Identify which cell holds the provided text, then report its (X, Y) central coordinate. 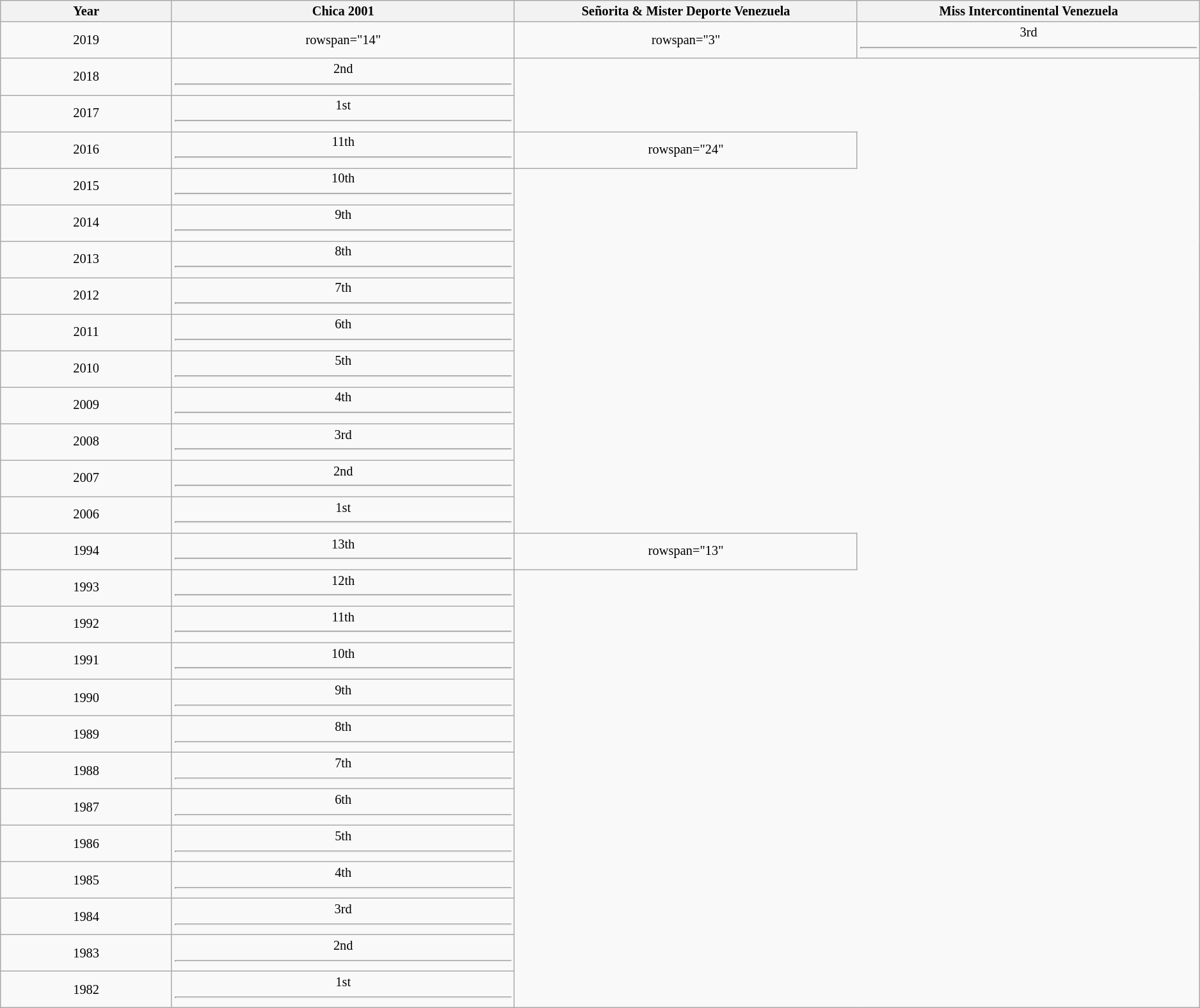
1984 (86, 916)
2017 (86, 113)
rowspan="3" (686, 40)
1985 (86, 879)
2010 (86, 369)
Year (86, 11)
1993 (86, 588)
Señorita & Mister Deporte Venezuela (686, 11)
12th (343, 588)
2012 (86, 296)
Miss Intercontinental Venezuela (1028, 11)
2007 (86, 479)
1987 (86, 806)
2016 (86, 150)
1992 (86, 625)
2014 (86, 223)
2011 (86, 332)
2009 (86, 404)
1994 (86, 552)
2018 (86, 77)
rowspan="13" (686, 552)
1989 (86, 733)
13th (343, 552)
2015 (86, 186)
Chica 2001 (343, 11)
1991 (86, 660)
2006 (86, 515)
rowspan="14" (343, 40)
1990 (86, 698)
1982 (86, 989)
1988 (86, 771)
rowspan="24" (686, 150)
2013 (86, 259)
2008 (86, 442)
2019 (86, 40)
1983 (86, 952)
1986 (86, 844)
